Identify which cell holds the provided text, then report its [x, y] central coordinate. 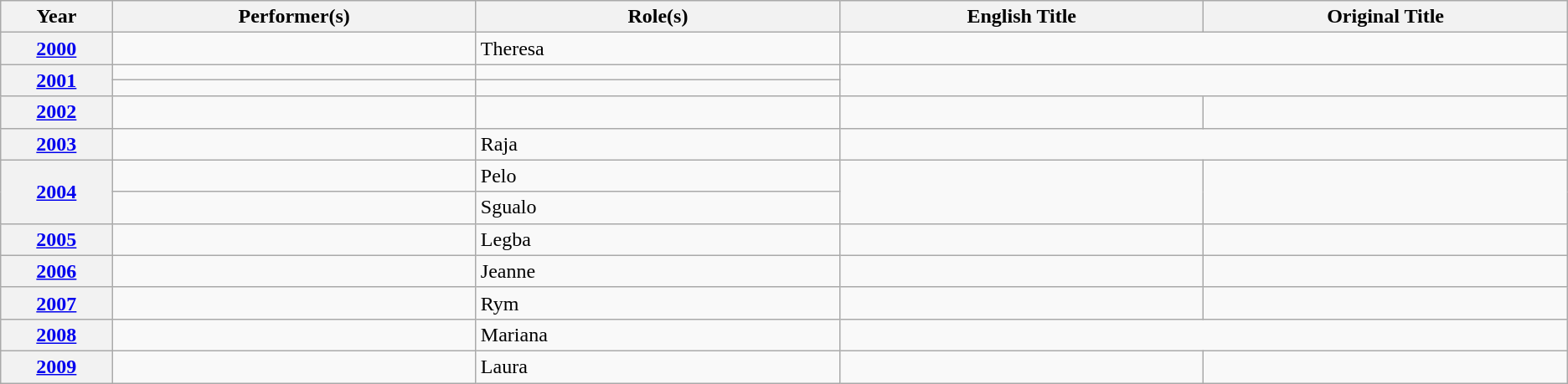
Role(s) [658, 17]
2004 [57, 192]
2001 [57, 80]
2003 [57, 144]
Original Title [1385, 17]
Theresa [658, 49]
2002 [57, 112]
English Title [1022, 17]
Performer(s) [294, 17]
Laura [658, 366]
Raja [658, 144]
Jeanne [658, 271]
2005 [57, 239]
Mariana [658, 335]
2008 [57, 335]
Pelo [658, 176]
Sgualo [658, 207]
Rym [658, 303]
2000 [57, 49]
2006 [57, 271]
2009 [57, 366]
Legba [658, 239]
Year [57, 17]
2007 [57, 303]
